From the cell containing the given text, extract its center point as (X, Y) coordinate. 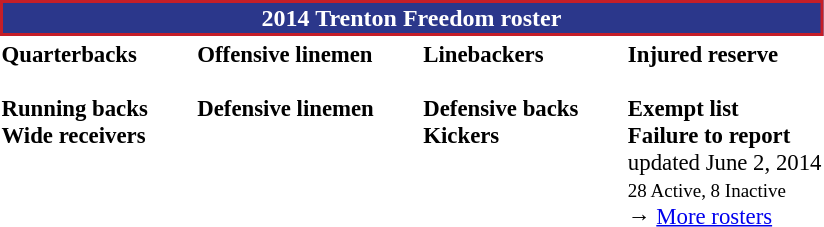
2014 Trenton Freedom roster (412, 18)
